Find where the given text appears and provide that cell's center as [x, y] coordinate. 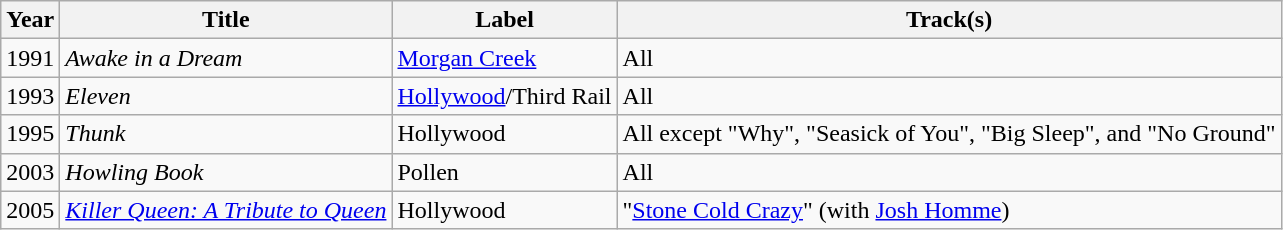
Eleven [226, 96]
Track(s) [949, 20]
Label [504, 20]
Morgan Creek [504, 58]
2003 [30, 172]
1995 [30, 134]
Pollen [504, 172]
All except "Why", "Seasick of You", "Big Sleep", and "No Ground" [949, 134]
Howling Book [226, 172]
"Stone Cold Crazy" (with Josh Homme) [949, 210]
Awake in a Dream [226, 58]
Killer Queen: A Tribute to Queen [226, 210]
Thunk [226, 134]
Title [226, 20]
Hollywood/Third Rail [504, 96]
Year [30, 20]
1993 [30, 96]
2005 [30, 210]
1991 [30, 58]
